Scan for the cell matching the given text and deliver its [x, y] coordinate at center. 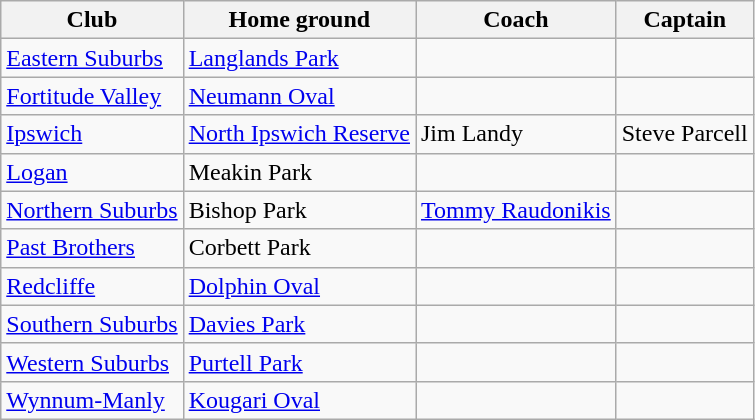
Bishop Park [299, 210]
Langlands Park [299, 58]
Southern Suburbs [92, 324]
Neumann Oval [299, 96]
Logan [92, 172]
Northern Suburbs [92, 210]
Tommy Raudonikis [516, 210]
Corbett Park [299, 248]
Purtell Park [299, 362]
Club [92, 20]
Western Suburbs [92, 362]
Captain [684, 20]
Fortitude Valley [92, 96]
Ipswich [92, 134]
Past Brothers [92, 248]
Coach [516, 20]
Kougari Oval [299, 400]
Home ground [299, 20]
Steve Parcell [684, 134]
Wynnum-Manly [92, 400]
Dolphin Oval [299, 286]
North Ipswich Reserve [299, 134]
Meakin Park [299, 172]
Davies Park [299, 324]
Redcliffe [92, 286]
Eastern Suburbs [92, 58]
Jim Landy [516, 134]
